Identify which cell holds the provided text, then report its (X, Y) central coordinate. 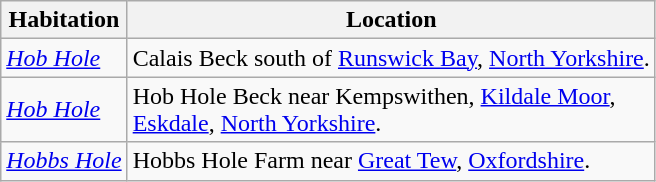
Calais Beck south of Runswick Bay, North Yorkshire. (391, 58)
Hob Hole Beck near Kempswithen, Kildale Moor,Eskdale, North Yorkshire. (391, 110)
Hobbs Hole (64, 161)
Hobbs Hole Farm near Great Tew, Oxfordshire. (391, 161)
Habitation (64, 20)
Location (391, 20)
